Search for the cell housing the specified text and yield its [x, y] center coordinate. 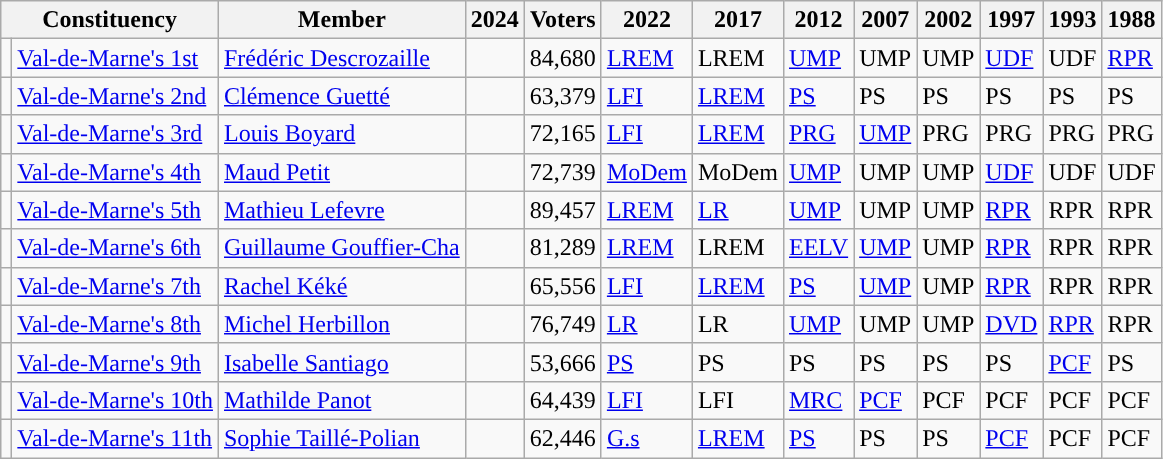
Val-de-Marne's 6th [116, 248]
81,289 [562, 248]
G.s [646, 438]
Val-de-Marne's 2nd [116, 96]
Clémence Guetté [342, 96]
Val-de-Marne's 10th [116, 400]
84,680 [562, 58]
Rachel Kéké [342, 286]
Val-de-Marne's 5th [116, 210]
76,749 [562, 324]
2017 [738, 20]
Member [342, 20]
Guillaume Gouffier-Cha [342, 248]
Val-de-Marne's 1st [116, 58]
Mathilde Panot [342, 400]
Isabelle Santiago [342, 362]
Sophie Taillé-Polian [342, 438]
Michel Herbillon [342, 324]
1988 [1132, 20]
2007 [886, 20]
Frédéric Descrozaille [342, 58]
2022 [646, 20]
65,556 [562, 286]
Constituency [110, 20]
Mathieu Lefevre [342, 210]
1997 [1012, 20]
72,165 [562, 134]
EELV [818, 248]
1993 [1072, 20]
MRC [818, 400]
DVD [1012, 324]
Val-de-Marne's 7th [116, 286]
Maud Petit [342, 172]
89,457 [562, 210]
72,739 [562, 172]
Val-de-Marne's 4th [116, 172]
Val-de-Marne's 9th [116, 362]
Val-de-Marne's 11th [116, 438]
53,666 [562, 362]
Val-de-Marne's 3rd [116, 134]
64,439 [562, 400]
Voters [562, 20]
63,379 [562, 96]
Louis Boyard [342, 134]
2002 [948, 20]
2012 [818, 20]
2024 [494, 20]
Val-de-Marne's 8th [116, 324]
62,446 [562, 438]
